Extract the (X, Y) coordinate from the center of the cell holding the provided text.  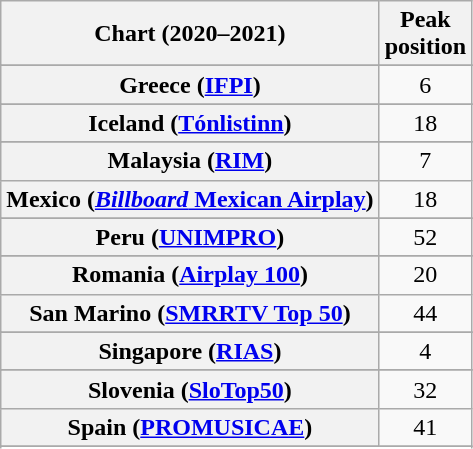
Greece (IFPI) (190, 85)
Malaysia (RIM) (190, 161)
Chart (2020–2021) (190, 34)
7 (425, 161)
6 (425, 85)
44 (425, 313)
4 (425, 351)
Peakposition (425, 34)
Singapore (RIAS) (190, 351)
Iceland (Tónlistinn) (190, 123)
32 (425, 389)
20 (425, 275)
Mexico (Billboard Mexican Airplay) (190, 199)
Peru (UNIMPRO) (190, 237)
Spain (PROMUSICAE) (190, 427)
San Marino (SMRRTV Top 50) (190, 313)
Slovenia (SloTop50) (190, 389)
52 (425, 237)
Romania (Airplay 100) (190, 275)
41 (425, 427)
